Return the (X, Y) coordinate for the center point of the cell that contains the specified text.  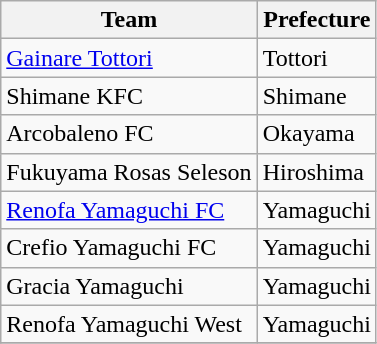
Renofa Yamaguchi West (129, 324)
Hiroshima (316, 172)
Fukuyama Rosas Seleson (129, 172)
Okayama (316, 134)
Shimane KFC (129, 96)
Arcobaleno FC (129, 134)
Gracia Yamaguchi (129, 286)
Crefio Yamaguchi FC (129, 248)
Tottori (316, 58)
Gainare Tottori (129, 58)
Prefecture (316, 20)
Renofa Yamaguchi FC (129, 210)
Shimane (316, 96)
Team (129, 20)
